Detect which cell encompasses the target text, then output its (x, y) center coordinate. 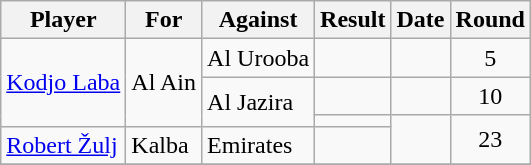
Round (490, 20)
Result (353, 20)
Emirates (258, 145)
Al Urooba (258, 58)
23 (490, 140)
Kalba (164, 145)
Player (64, 20)
Al Jazira (258, 102)
5 (490, 58)
Date (420, 20)
Robert Žulj (64, 145)
Kodjo Laba (64, 82)
For (164, 20)
10 (490, 96)
Against (258, 20)
Al Ain (164, 82)
